For the text-containing cell, return its midpoint in [x, y] coordinate format. 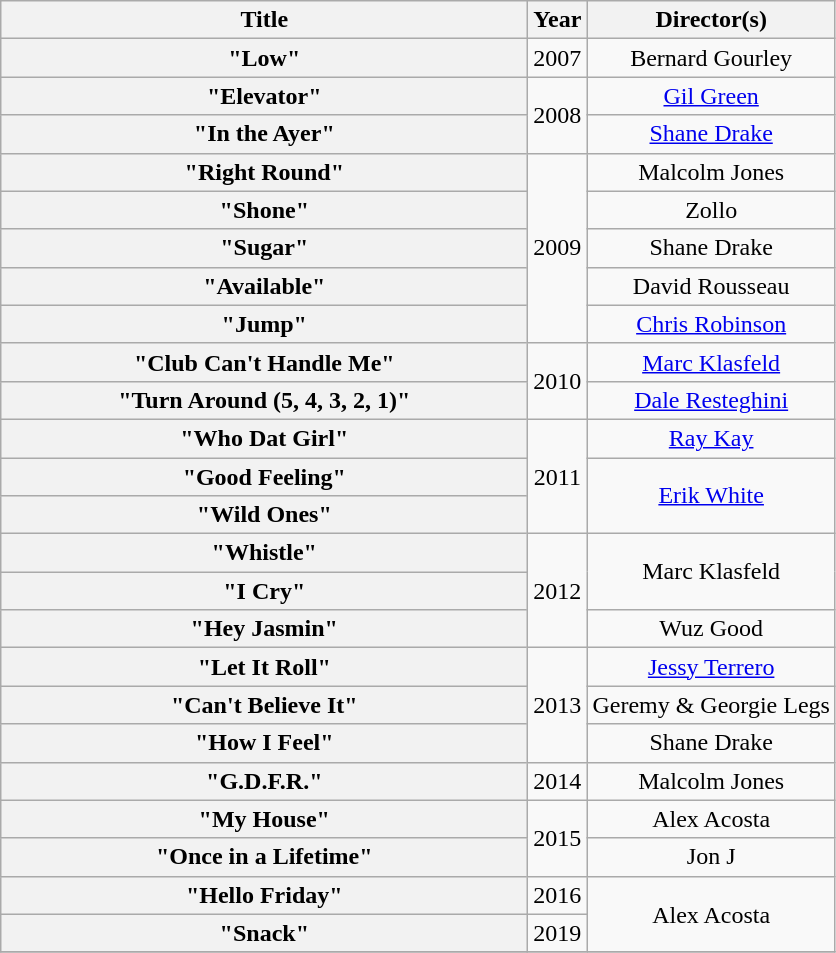
"Available" [264, 286]
"Let It Roll" [264, 667]
Ray Kay [712, 438]
2014 [558, 781]
2016 [558, 895]
2009 [558, 248]
Gil Green [712, 96]
"Sugar" [264, 248]
Title [264, 20]
"Once in a Lifetime" [264, 857]
"I Cry" [264, 591]
"Elevator" [264, 96]
Director(s) [712, 20]
2013 [558, 705]
"Wild Ones" [264, 515]
2011 [558, 476]
"Shone" [264, 210]
2019 [558, 933]
Jessy Terrero [712, 667]
"Jump" [264, 324]
"Good Feeling" [264, 477]
"My House" [264, 819]
"Right Round" [264, 172]
Year [558, 20]
"Who Dat Girl" [264, 438]
"G.D.F.R." [264, 781]
"Hello Friday" [264, 895]
"Can't Believe It" [264, 705]
2007 [558, 58]
"Turn Around (5, 4, 3, 2, 1)" [264, 400]
Bernard Gourley [712, 58]
2008 [558, 115]
Zollo [712, 210]
"Snack" [264, 933]
Wuz Good [712, 629]
"Hey Jasmin" [264, 629]
Erik White [712, 496]
2010 [558, 381]
2015 [558, 838]
"How I Feel" [264, 743]
Chris Robinson [712, 324]
David Rousseau [712, 286]
"Low" [264, 58]
"Club Can't Handle Me" [264, 362]
"In the Ayer" [264, 134]
"Whistle" [264, 553]
Dale Resteghini [712, 400]
2012 [558, 591]
Geremy & Georgie Legs [712, 705]
Jon J [712, 857]
